Provide the [X, Y] coordinate of the cell's center where the given text is located.  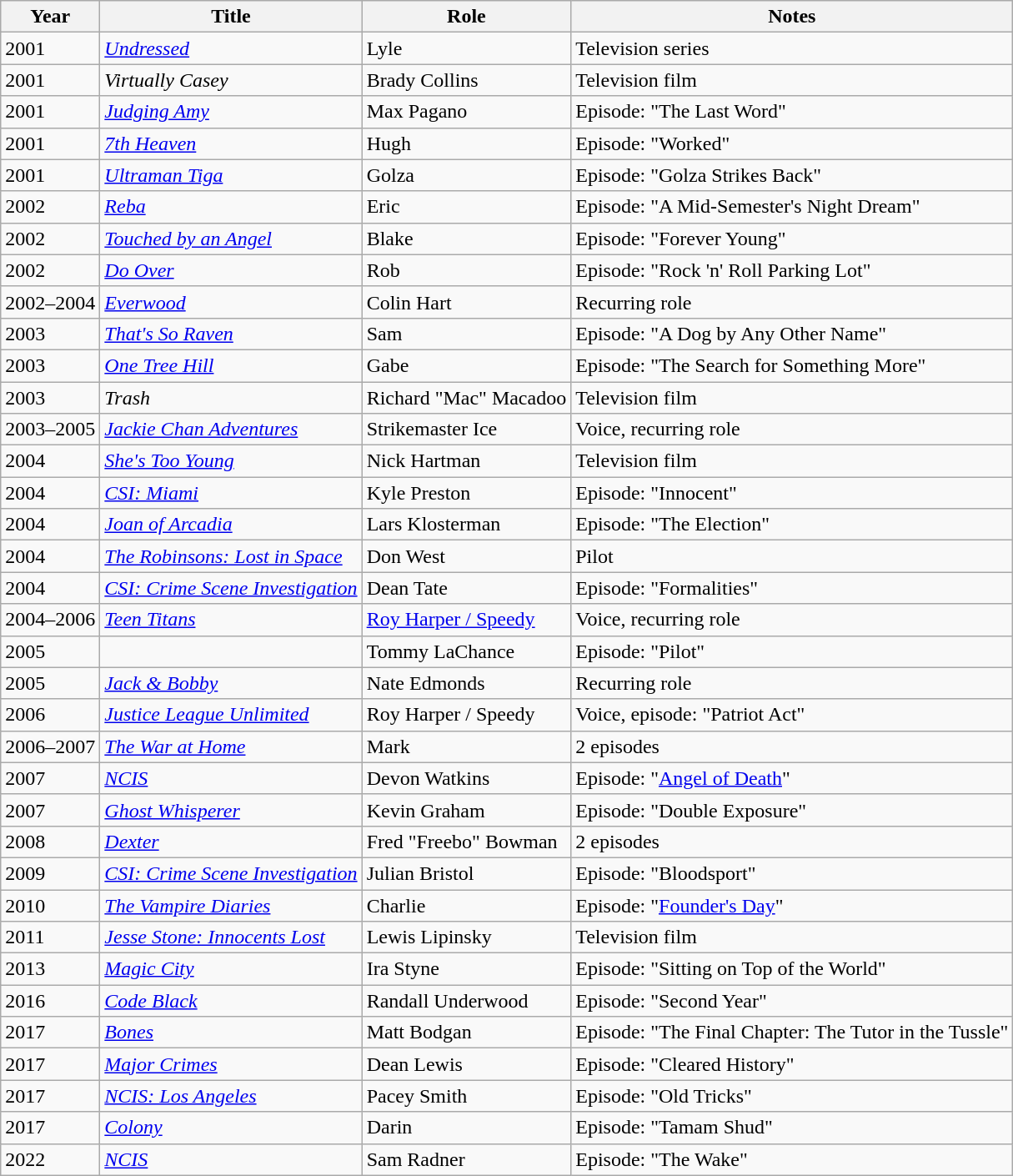
She's Too Young [231, 461]
Strikemaster Ice [467, 430]
Dean Lewis [467, 1064]
The Robinsons: Lost in Space [231, 556]
Don West [467, 556]
2008 [50, 842]
Charlie [467, 905]
Touched by an Angel [231, 239]
Episode: "The Election" [792, 525]
Fred "Freebo" Bowman [467, 842]
That's So Raven [231, 334]
Episode: "Pilot" [792, 651]
Episode: "Angel of Death" [792, 778]
7th Heaven [231, 143]
Max Pagano [467, 112]
Richard "Mac" Macadoo [467, 398]
Notes [792, 17]
Trash [231, 398]
Episode: "Golza Strikes Back" [792, 175]
Title [231, 17]
Matt Bodgan [467, 1033]
Pacey Smith [467, 1096]
Episode: "Forever Young" [792, 239]
Virtually Casey [231, 80]
Episode: "Old Tricks" [792, 1096]
Colony [231, 1128]
Nick Hartman [467, 461]
Teen Titans [231, 620]
Judging Amy [231, 112]
NCIS: Los Angeles [231, 1096]
Pilot [792, 556]
Sam [467, 334]
Blake [467, 239]
Ghost Whisperer [231, 810]
Golza [467, 175]
2016 [50, 1001]
2010 [50, 905]
Rob [467, 270]
Episode: "Worked" [792, 143]
2004–2006 [50, 620]
Hugh [467, 143]
Year [50, 17]
Episode: "Founder's Day" [792, 905]
Reba [231, 207]
Kyle Preston [467, 493]
Role [467, 17]
Randall Underwood [467, 1001]
Dean Tate [467, 588]
Sam Radner [467, 1159]
Ira Styne [467, 969]
Joan of Arcadia [231, 525]
Dexter [231, 842]
Kevin Graham [467, 810]
Lars Klosterman [467, 525]
2011 [50, 937]
2006–2007 [50, 746]
Lewis Lipinsky [467, 937]
Episode: "A Mid-Semester's Night Dream" [792, 207]
2009 [50, 873]
Episode: "Innocent" [792, 493]
Brady Collins [467, 80]
2002–2004 [50, 302]
Gabe [467, 365]
2013 [50, 969]
Major Crimes [231, 1064]
Episode: "Rock 'n' Roll Parking Lot" [792, 270]
Magic City [231, 969]
The Vampire Diaries [231, 905]
Code Black [231, 1001]
2006 [50, 715]
Tommy LaChance [467, 651]
Do Over [231, 270]
Episode: "Double Exposure" [792, 810]
Episode: "Cleared History" [792, 1064]
Justice League Unlimited [231, 715]
Colin Hart [467, 302]
Episode: "Second Year" [792, 1001]
Episode: "Formalities" [792, 588]
Episode: "The Search for Something More" [792, 365]
Episode: "Tamam Shud" [792, 1128]
Episode: "Bloodsport" [792, 873]
Lyle [467, 48]
Jack & Bobby [231, 683]
Bones [231, 1033]
Episode: "Sitting on Top of the World" [792, 969]
Episode: "The Final Chapter: The Tutor in the Tussle" [792, 1033]
Ultraman Tiga [231, 175]
The War at Home [231, 746]
2003–2005 [50, 430]
One Tree Hill [231, 365]
Voice, episode: "Patriot Act" [792, 715]
Darin [467, 1128]
Everwood [231, 302]
Episode: "A Dog by Any Other Name" [792, 334]
Episode: "The Last Word" [792, 112]
Jackie Chan Adventures [231, 430]
Nate Edmonds [467, 683]
Julian Bristol [467, 873]
Devon Watkins [467, 778]
Mark [467, 746]
Eric [467, 207]
Episode: "The Wake" [792, 1159]
2022 [50, 1159]
Television series [792, 48]
Undressed [231, 48]
CSI: Miami [231, 493]
Jesse Stone: Innocents Lost [231, 937]
